Locate the cell with the specified text and output its (x, y) center coordinate. 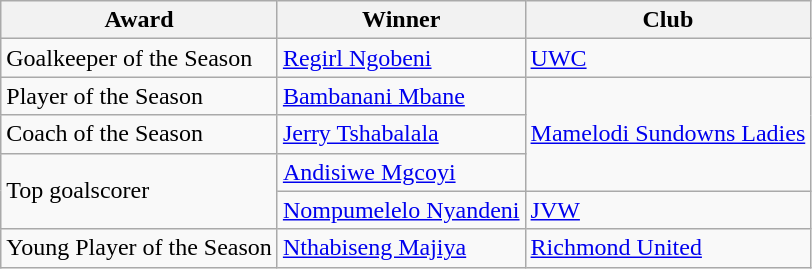
Andisiwe Mgcoyi (401, 172)
Award (140, 20)
Regirl Ngobeni (401, 58)
JVW (668, 210)
Young Player of the Season (140, 248)
Top goalscorer (140, 191)
UWC (668, 58)
Jerry Tshabalala (401, 134)
Bambanani Mbane (401, 96)
Winner (401, 20)
Goalkeeper of the Season (140, 58)
Nompumelelo Nyandeni (401, 210)
Club (668, 20)
Mamelodi Sundowns Ladies (668, 134)
Nthabiseng Majiya (401, 248)
Coach of the Season (140, 134)
Player of the Season (140, 96)
Richmond United (668, 248)
